Extract the (X, Y) coordinate from the center of the cell holding the provided text.  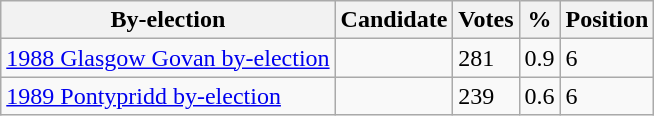
Candidate (394, 20)
% (540, 20)
281 (486, 58)
0.6 (540, 96)
239 (486, 96)
Votes (486, 20)
By-election (168, 20)
Position (607, 20)
1989 Pontypridd by-election (168, 96)
1988 Glasgow Govan by-election (168, 58)
0.9 (540, 58)
